From the cell containing the given text, extract its center point as [x, y] coordinate. 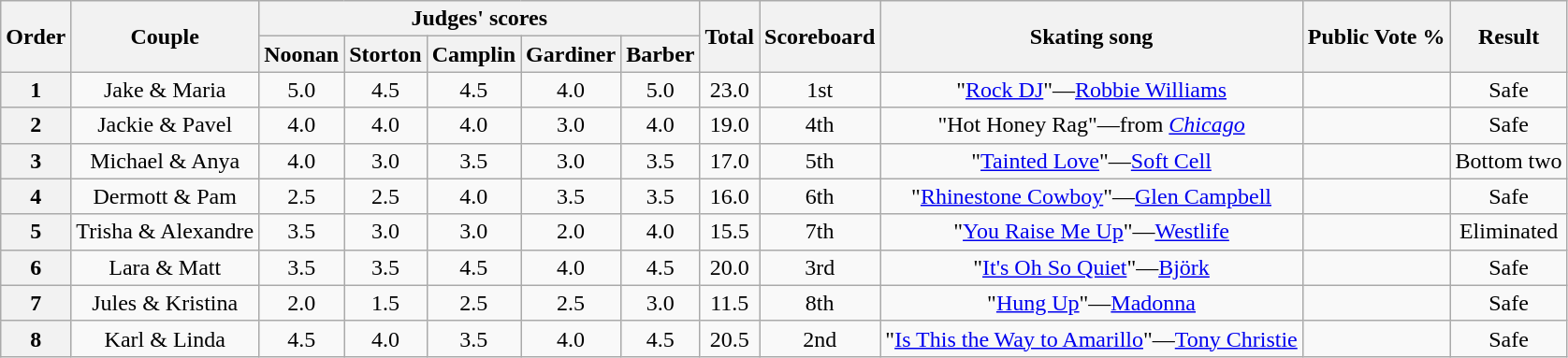
Lara & Matt [165, 267]
Dermott & Pam [165, 196]
Scoreboard [820, 36]
3 [36, 161]
Couple [165, 36]
Order [36, 36]
Bottom two [1508, 161]
Result [1508, 36]
17.0 [730, 161]
11.5 [730, 303]
Total [730, 36]
20.0 [730, 267]
Noonan [301, 54]
23.0 [730, 90]
3rd [820, 267]
Karl & Linda [165, 338]
Trisha & Alexandre [165, 232]
Storton [385, 54]
Gardiner [571, 54]
"Hung Up"—Madonna [1091, 303]
1.5 [385, 303]
Jackie & Pavel [165, 125]
"Tainted Love"—Soft Cell [1091, 161]
4 [36, 196]
2nd [820, 338]
Jules & Kristina [165, 303]
8 [36, 338]
6th [820, 196]
"Hot Honey Rag"—from Chicago [1091, 125]
Barber [661, 54]
15.5 [730, 232]
Skating song [1091, 36]
2 [36, 125]
Public Vote % [1376, 36]
"Rhinestone Cowboy"—Glen Campbell [1091, 196]
Judges' scores [479, 19]
19.0 [730, 125]
1st [820, 90]
"Is This the Way to Amarillo"—Tony Christie [1091, 338]
"It's Oh So Quiet"—Björk [1091, 267]
"You Raise Me Up"—Westlife [1091, 232]
Eliminated [1508, 232]
7 [36, 303]
5 [36, 232]
6 [36, 267]
Camplin [473, 54]
20.5 [730, 338]
4th [820, 125]
5th [820, 161]
"Rock DJ"—Robbie Williams [1091, 90]
8th [820, 303]
16.0 [730, 196]
Jake & Maria [165, 90]
Michael & Anya [165, 161]
7th [820, 232]
1 [36, 90]
